Locate the cell with the specified text and output its [x, y] center coordinate. 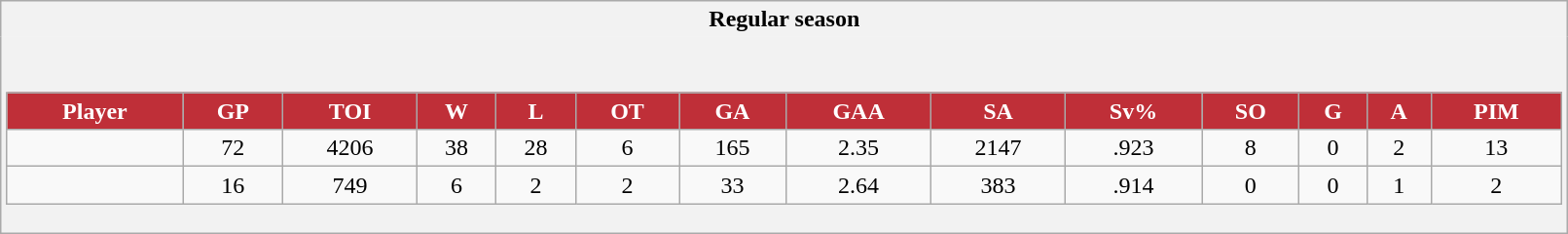
72 [234, 148]
2.64 [858, 185]
OT [627, 111]
GP [234, 111]
2.35 [858, 148]
Player [95, 111]
2147 [999, 148]
TOI [350, 111]
Regular season [784, 19]
PIM [1496, 111]
L [536, 111]
4206 [350, 148]
W [456, 111]
.923 [1133, 148]
13 [1496, 148]
1 [1399, 185]
749 [350, 185]
GA [732, 111]
33 [732, 185]
GAA [858, 111]
.914 [1133, 185]
8 [1251, 148]
28 [536, 148]
SA [999, 111]
Player GP TOI W L OT GA GAA SA Sv% SO G A PIM 72 4206 38 28 6 165 2.35 2147 .923 8 0 2 13 16 749 6 2 2 33 2.64 383 .914 0 0 1 2 [784, 135]
Sv% [1133, 111]
383 [999, 185]
A [1399, 111]
165 [732, 148]
38 [456, 148]
SO [1251, 111]
16 [234, 185]
G [1333, 111]
